For the text-containing cell, return its midpoint in (x, y) coordinate format. 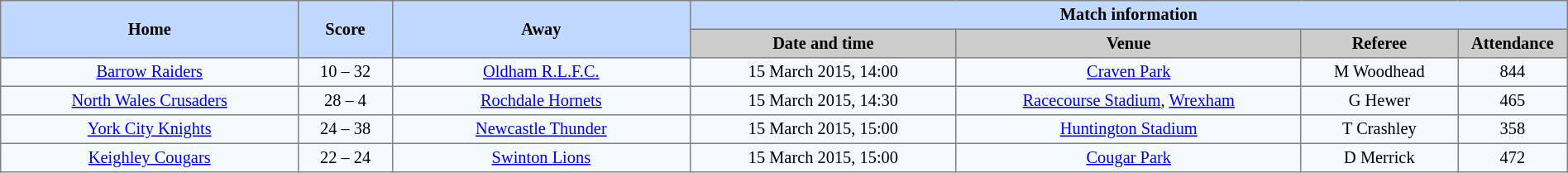
358 (1513, 129)
Home (150, 30)
Swinton Lions (541, 157)
Barrow Raiders (150, 72)
Away (541, 30)
Racecourse Stadium, Wrexham (1128, 100)
465 (1513, 100)
Referee (1379, 43)
Match information (1128, 15)
Rochdale Hornets (541, 100)
Newcastle Thunder (541, 129)
15 March 2015, 14:30 (823, 100)
T Crashley (1379, 129)
15 March 2015, 14:00 (823, 72)
Cougar Park (1128, 157)
10 – 32 (346, 72)
M Woodhead (1379, 72)
Oldham R.L.F.C. (541, 72)
Keighley Cougars (150, 157)
Score (346, 30)
Venue (1128, 43)
G Hewer (1379, 100)
Craven Park (1128, 72)
Date and time (823, 43)
22 – 24 (346, 157)
Attendance (1513, 43)
York City Knights (150, 129)
472 (1513, 157)
844 (1513, 72)
24 – 38 (346, 129)
28 – 4 (346, 100)
Huntington Stadium (1128, 129)
North Wales Crusaders (150, 100)
D Merrick (1379, 157)
